Search for the cell housing the specified text and yield its [x, y] center coordinate. 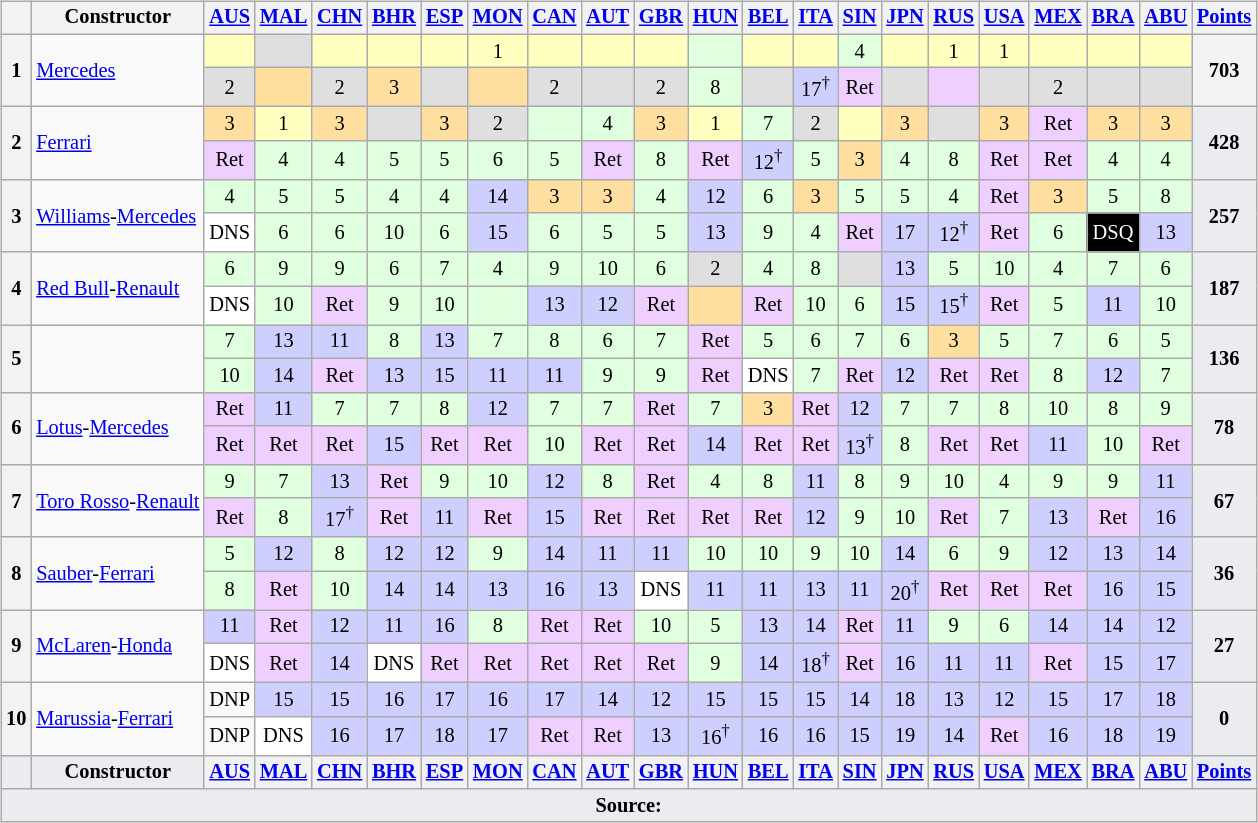
15† [953, 306]
78 [1224, 428]
20† [904, 590]
428 [1224, 144]
187 [1224, 288]
Ferrari [118, 144]
Sauber-Ferrari [118, 574]
Red Bull-Renault [118, 288]
DSQ [1114, 232]
16† [716, 736]
McLaren-Honda [118, 646]
67 [1224, 502]
27 [1224, 646]
Marussia-Ferrari [118, 718]
257 [1224, 216]
Source: [628, 806]
18† [815, 664]
36 [1224, 574]
703 [1224, 70]
13† [860, 446]
Williams-Mercedes [118, 216]
Lotus-Mercedes [118, 428]
Mercedes [118, 70]
0 [1224, 718]
Toro Rosso-Renault [118, 502]
136 [1224, 358]
